Provide the [x, y] coordinate of the cell's center where the given text is located.  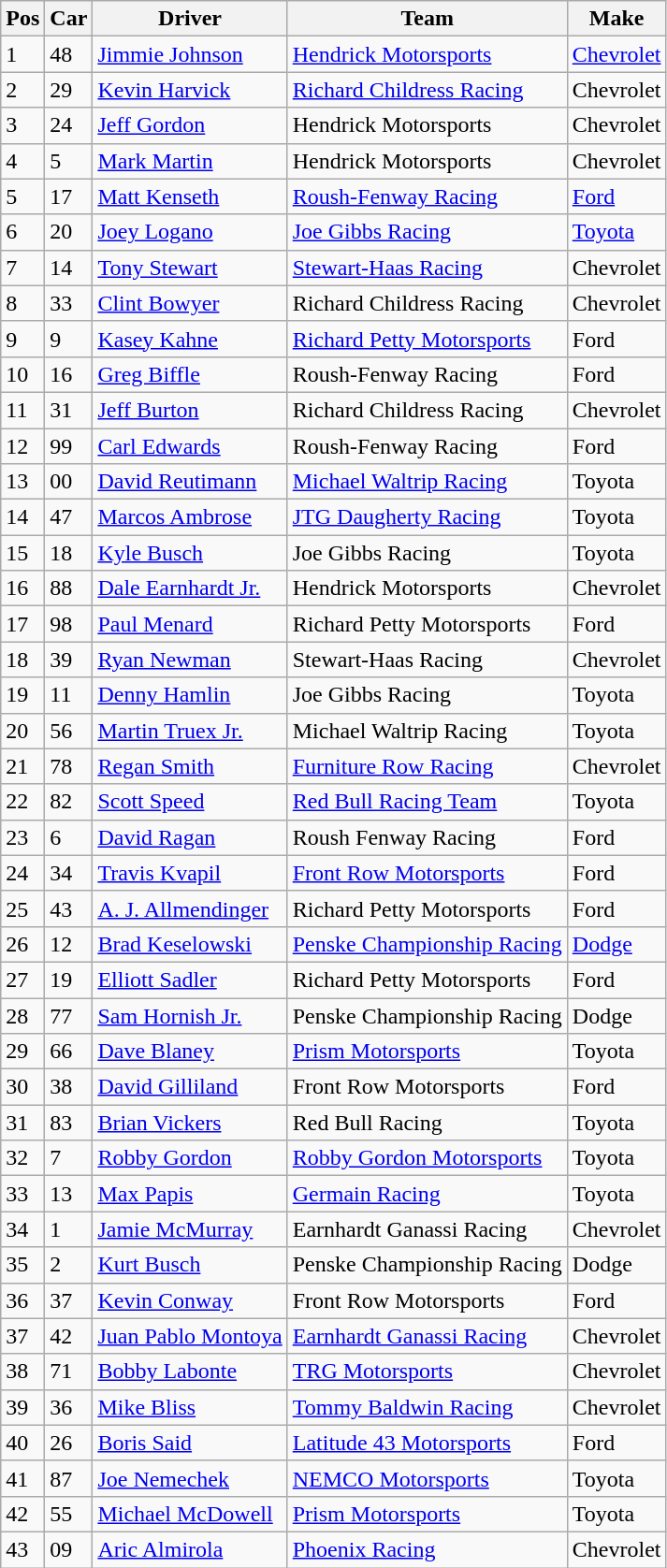
Greg Biffle [190, 374]
87 [69, 1478]
22 [22, 802]
66 [69, 1052]
Roush Fenway Racing [427, 837]
55 [69, 1514]
Scott Speed [190, 802]
71 [69, 1372]
Red Bull Racing Team [427, 802]
Phoenix Racing [427, 1549]
Robby Gordon [190, 1158]
Make [616, 19]
Elliott Sadler [190, 980]
25 [22, 908]
98 [69, 624]
Matt Kenseth [190, 196]
Jeff Burton [190, 410]
Sam Hornish Jr. [190, 1015]
99 [69, 446]
10 [22, 374]
JTG Daugherty Racing [427, 517]
8 [22, 303]
83 [69, 1123]
Tony Stewart [190, 268]
Kyle Busch [190, 553]
78 [69, 766]
Paul Menard [190, 624]
28 [22, 1015]
NEMCO Motorsports [427, 1478]
Jimmie Johnson [190, 54]
Mark Martin [190, 161]
56 [69, 731]
48 [69, 54]
Clint Bowyer [190, 303]
Furniture Row Racing [427, 766]
Jeff Gordon [190, 125]
47 [69, 517]
82 [69, 802]
Juan Pablo Montoya [190, 1336]
Pos [22, 19]
09 [69, 1549]
30 [22, 1087]
Jamie McMurray [190, 1229]
Aric Almirola [190, 1549]
23 [22, 837]
Carl Edwards [190, 446]
32 [22, 1158]
Tommy Baldwin Racing [427, 1407]
David Ragan [190, 837]
Joe Nemechek [190, 1478]
Joey Logano [190, 232]
88 [69, 588]
Brad Keselowski [190, 944]
Robby Gordon Motorsports [427, 1158]
Boris Said [190, 1443]
Kevin Conway [190, 1300]
Kevin Harvick [190, 90]
Martin Truex Jr. [190, 731]
Marcos Ambrose [190, 517]
40 [22, 1443]
27 [22, 980]
Kasey Kahne [190, 339]
00 [69, 482]
Ryan Newman [190, 660]
21 [22, 766]
Michael McDowell [190, 1514]
Regan Smith [190, 766]
Latitude 43 Motorsports [427, 1443]
TRG Motorsports [427, 1372]
Max Papis [190, 1194]
Dave Blaney [190, 1052]
Travis Kvapil [190, 873]
Red Bull Racing [427, 1123]
Car [69, 19]
4 [22, 161]
Germain Racing [427, 1194]
Mike Bliss [190, 1407]
Brian Vickers [190, 1123]
3 [22, 125]
Kurt Busch [190, 1265]
David Reutimann [190, 482]
77 [69, 1015]
Driver [190, 19]
15 [22, 553]
A. J. Allmendinger [190, 908]
Dale Earnhardt Jr. [190, 588]
Team [427, 19]
Bobby Labonte [190, 1372]
41 [22, 1478]
Denny Hamlin [190, 695]
35 [22, 1265]
David Gilliland [190, 1087]
